Search for the cell housing the specified text and yield its (X, Y) center coordinate. 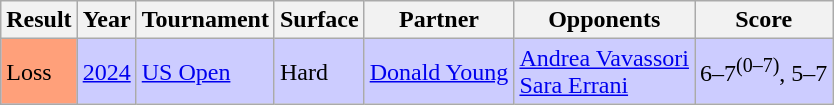
Andrea Vavassori Sara Errani (604, 72)
Tournament (205, 20)
Donald Young (439, 72)
Loss (39, 72)
Opponents (604, 20)
Year (106, 20)
6–7(0–7), 5–7 (763, 72)
Result (39, 20)
Score (763, 20)
Partner (439, 20)
2024 (106, 72)
US Open (205, 72)
Surface (319, 20)
Hard (319, 72)
